Return (X, Y) of the center of cell containing provided text 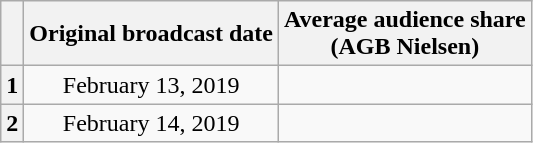
February 14, 2019 (152, 123)
1 (12, 85)
2 (12, 123)
February 13, 2019 (152, 85)
Original broadcast date (152, 34)
Average audience share(AGB Nielsen) (404, 34)
